Pinpoint the cell where the given text exists, returning its (x, y) midpoint coordinate. 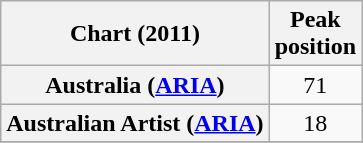
71 (315, 85)
Australia (ARIA) (135, 85)
Australian Artist (ARIA) (135, 123)
18 (315, 123)
Peakposition (315, 34)
Chart (2011) (135, 34)
